Extract the [X, Y] coordinate from the center of the cell holding the provided text.  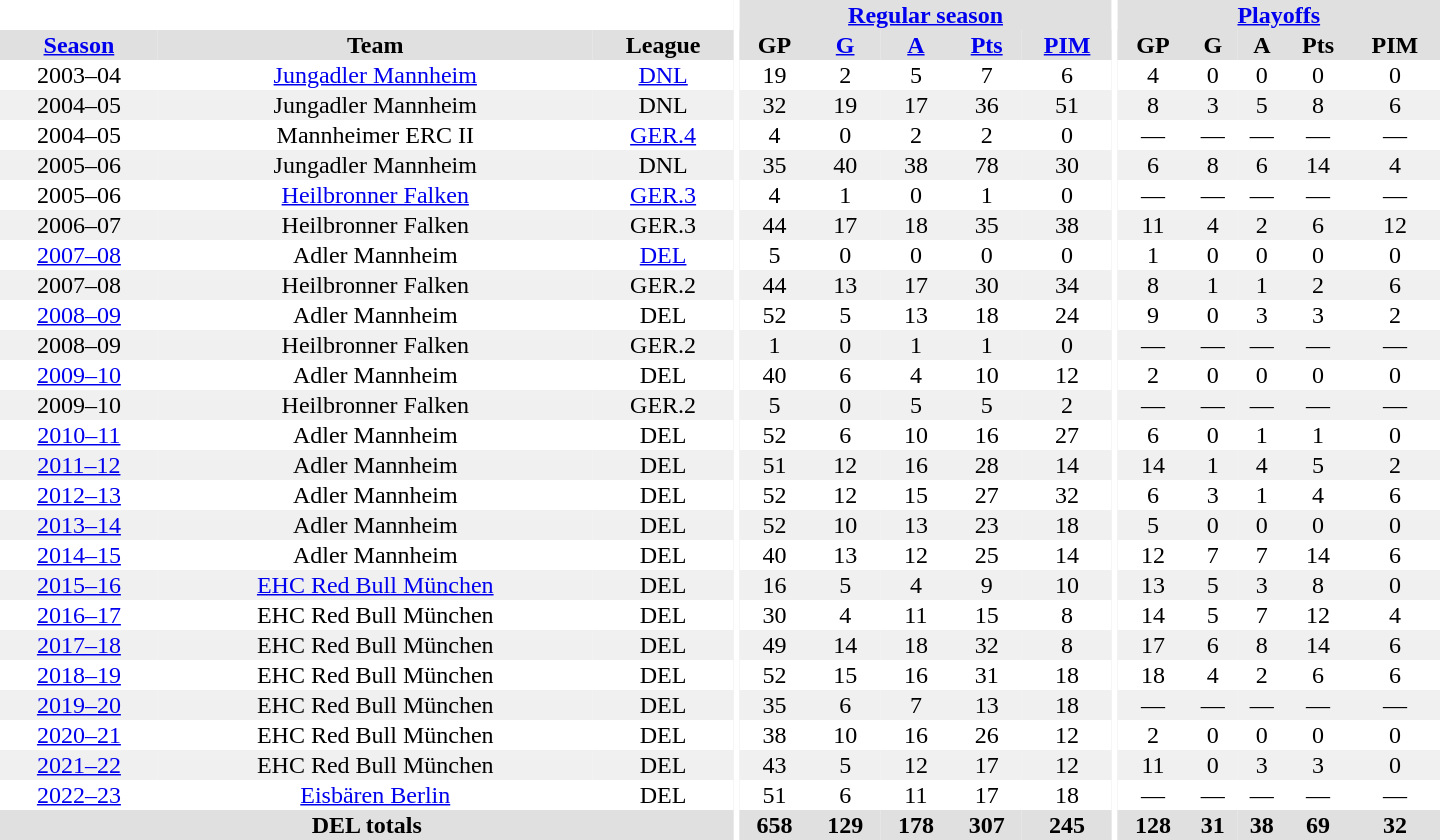
307 [986, 825]
26 [986, 735]
25 [986, 555]
2012–13 [79, 495]
2006–07 [79, 225]
Playoffs [1279, 15]
Mannheimer ERC II [376, 135]
43 [774, 765]
2021–22 [79, 765]
DEL totals [367, 825]
28 [986, 465]
2017–18 [79, 645]
34 [1067, 285]
2014–15 [79, 555]
78 [986, 165]
49 [774, 645]
128 [1154, 825]
2003–04 [79, 75]
GER.4 [664, 135]
Season [79, 45]
2011–12 [79, 465]
245 [1067, 825]
2019–20 [79, 705]
69 [1318, 825]
2018–19 [79, 675]
Regular season [926, 15]
658 [774, 825]
23 [986, 525]
2015–16 [79, 585]
129 [846, 825]
League [664, 45]
36 [986, 105]
2010–11 [79, 435]
2020–21 [79, 735]
24 [1067, 315]
Team [376, 45]
178 [916, 825]
2022–23 [79, 795]
Eisbären Berlin [376, 795]
2016–17 [79, 615]
2013–14 [79, 525]
